Search for the cell housing the specified text and yield its [x, y] center coordinate. 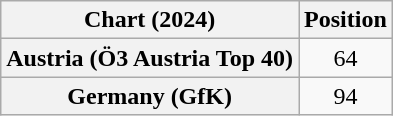
64 [346, 58]
94 [346, 96]
Germany (GfK) [150, 96]
Position [346, 20]
Austria (Ö3 Austria Top 40) [150, 58]
Chart (2024) [150, 20]
